Capture the cell that displays the provided text and extract its (x, y) central coordinate. 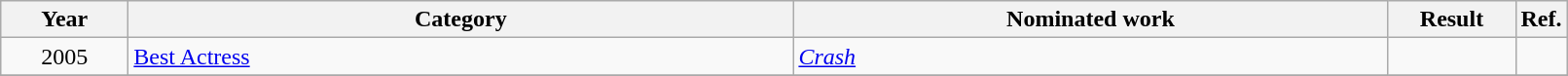
Year (64, 19)
Crash (1090, 57)
2005 (64, 57)
Ref. (1542, 19)
Category (461, 19)
Best Actress (461, 57)
Result (1452, 19)
Nominated work (1090, 19)
